Identify which cell holds the provided text, then report its (X, Y) central coordinate. 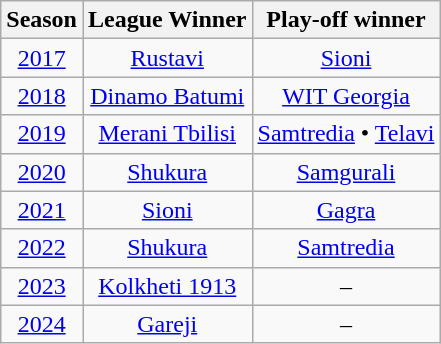
2024 (42, 324)
Season (42, 20)
Gagra (346, 210)
Play-off winner (346, 20)
2018 (42, 96)
Gareji (167, 324)
2023 (42, 286)
2020 (42, 172)
Kolkheti 1913 (167, 286)
2021 (42, 210)
Merani Tbilisi (167, 134)
Samtredia (346, 248)
Samgurali (346, 172)
Dinamo Batumi (167, 96)
2022 (42, 248)
2017 (42, 58)
League Winner (167, 20)
2019 (42, 134)
WIT Georgia (346, 96)
Samtredia • Telavi (346, 134)
Rustavi (167, 58)
